Provide the (x, y) coordinate of the cell's center where the given text is located.  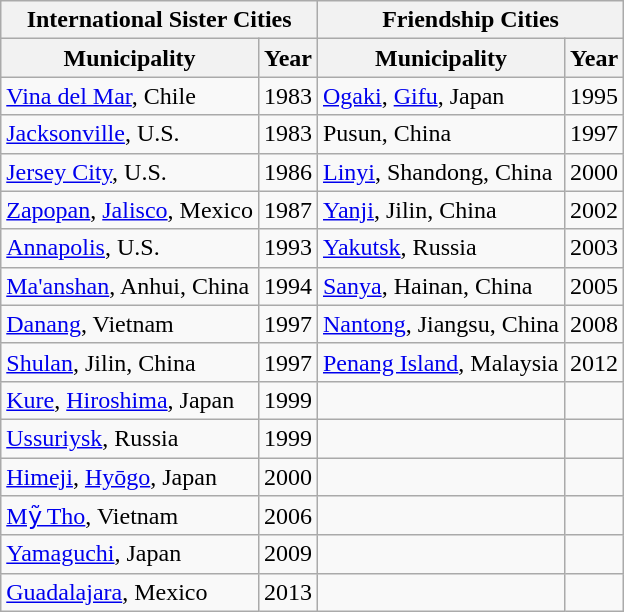
Danang, Vietnam (130, 324)
Yamaguchi, Japan (130, 554)
Shulan, Jilin, China (130, 362)
Pusun, China (440, 134)
Zapopan, Jalisco, Mexico (130, 210)
Linyi, Shandong, China (440, 172)
Friendship Cities (470, 20)
Penang Island, Malaysia (440, 362)
Himeji, Hyōgo, Japan (130, 477)
1993 (288, 248)
Ma'anshan, Anhui, China (130, 286)
Sanya, Hainan, China (440, 286)
Vina del Mar, Chile (130, 96)
International Sister Cities (160, 20)
2009 (288, 554)
1987 (288, 210)
Ussuriysk, Russia (130, 438)
Guadalajara, Mexico (130, 592)
Yanji, Jilin, China (440, 210)
Ogaki, Gifu, Japan (440, 96)
1994 (288, 286)
2008 (594, 324)
1986 (288, 172)
2006 (288, 516)
2012 (594, 362)
1995 (594, 96)
2013 (288, 592)
Mỹ Tho, Vietnam (130, 516)
Jacksonville, U.S. (130, 134)
Annapolis, U.S. (130, 248)
Yakutsk, Russia (440, 248)
2003 (594, 248)
Jersey City, U.S. (130, 172)
Nantong, Jiangsu, China (440, 324)
2005 (594, 286)
Kure, Hiroshima, Japan (130, 400)
2002 (594, 210)
